Detect which cell encompasses the target text, then output its (X, Y) center coordinate. 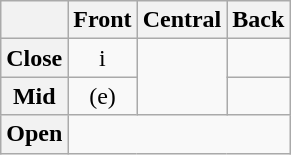
Back (258, 20)
Central (182, 20)
Front (102, 20)
Open (34, 134)
Mid (34, 96)
Close (34, 58)
(e) (102, 96)
i (102, 58)
